Determine the (x, y) coordinate at the center of the cell enclosing the given text.  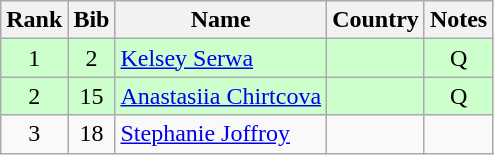
Rank (34, 20)
Stephanie Joffroy (221, 134)
Bib (92, 20)
Name (221, 20)
3 (34, 134)
Kelsey Serwa (221, 58)
Country (376, 20)
18 (92, 134)
15 (92, 96)
1 (34, 58)
Notes (458, 20)
Anastasiia Chirtcova (221, 96)
